Output the (X, Y) coordinate of the center of the cell containing the given text.  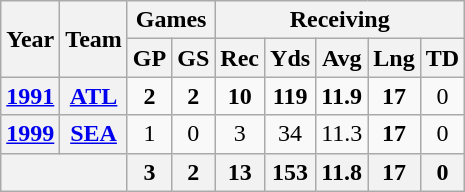
11.3 (342, 134)
1 (149, 134)
34 (290, 134)
Receiving (340, 20)
119 (290, 96)
GS (194, 58)
Avg (342, 58)
1991 (30, 96)
SEA (94, 134)
13 (240, 172)
10 (240, 96)
1999 (30, 134)
Games (170, 20)
GP (149, 58)
153 (290, 172)
TD (442, 58)
Lng (394, 58)
Rec (240, 58)
Yds (290, 58)
ATL (94, 96)
Team (94, 39)
11.8 (342, 172)
Year (30, 39)
11.9 (342, 96)
